Pinpoint the cell where the given text exists, returning its (X, Y) midpoint coordinate. 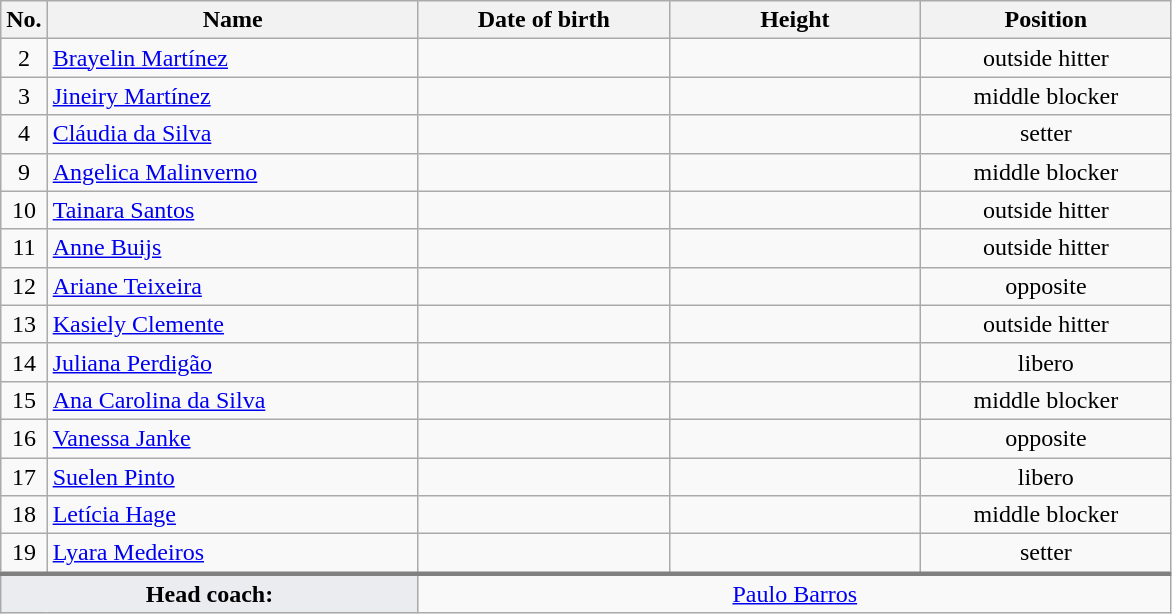
Juliana Perdigão (232, 362)
Angelica Malinverno (232, 172)
No. (24, 20)
3 (24, 96)
Letícia Hage (232, 515)
13 (24, 324)
Head coach: (210, 593)
Position (1046, 20)
Paulo Barros (794, 593)
17 (24, 477)
10 (24, 210)
Jineiry Martínez (232, 96)
Anne Buijs (232, 248)
11 (24, 248)
14 (24, 362)
Vanessa Janke (232, 438)
Tainara Santos (232, 210)
Height (794, 20)
Date of birth (544, 20)
4 (24, 134)
16 (24, 438)
Kasiely Clemente (232, 324)
12 (24, 286)
2 (24, 58)
Ana Carolina da Silva (232, 400)
Cláudia da Silva (232, 134)
15 (24, 400)
19 (24, 554)
9 (24, 172)
18 (24, 515)
Ariane Teixeira (232, 286)
Lyara Medeiros (232, 554)
Suelen Pinto (232, 477)
Name (232, 20)
Brayelin Martínez (232, 58)
